Return [X, Y] of the center of cell containing provided text 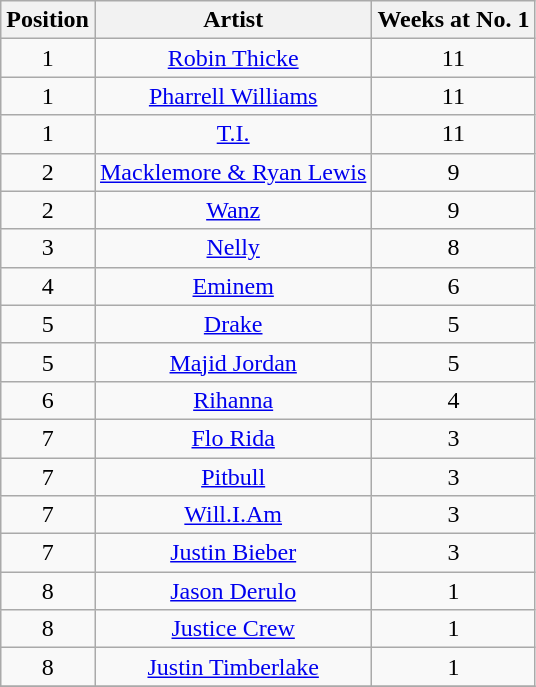
Justin Timberlake [232, 667]
Macklemore & Ryan Lewis [232, 172]
Majid Jordan [232, 362]
Wanz [232, 210]
Pitbull [232, 477]
Pharrell Williams [232, 96]
Nelly [232, 248]
Justice Crew [232, 629]
Robin Thicke [232, 58]
Position [48, 20]
Flo Rida [232, 438]
Artist [232, 20]
Weeks at No. 1 [454, 20]
Eminem [232, 286]
Drake [232, 324]
T.I. [232, 134]
Justin Bieber [232, 553]
Rihanna [232, 400]
Jason Derulo [232, 591]
Will.I.Am [232, 515]
